Pinpoint the cell where the given text exists, returning its [X, Y] midpoint coordinate. 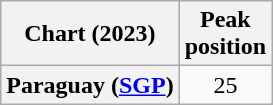
Paraguay (SGP) [90, 85]
25 [225, 85]
Chart (2023) [90, 34]
Peakposition [225, 34]
